From the cell containing the given text, extract its center point as (x, y) coordinate. 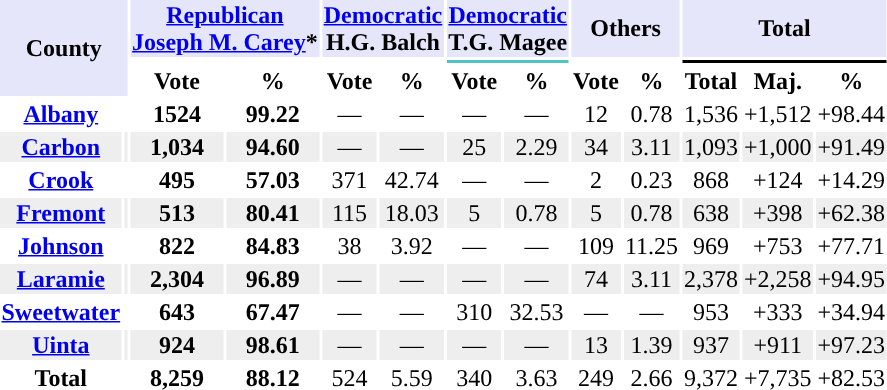
12 (596, 114)
638 (710, 213)
34 (596, 147)
Albany (61, 114)
643 (178, 312)
18.03 (412, 213)
+398 (778, 213)
DemocraticT.G. Magee (508, 28)
822 (178, 246)
Others (626, 28)
1,034 (178, 147)
2,378 (710, 279)
+98.44 (852, 114)
+911 (778, 345)
+62.38 (852, 213)
57.03 (272, 180)
+14.29 (852, 180)
+1,000 (778, 147)
1,093 (710, 147)
868 (710, 180)
1.39 (651, 345)
+97.23 (852, 345)
42.74 (412, 180)
+77.71 (852, 246)
County (64, 48)
96.89 (272, 279)
+333 (778, 312)
937 (710, 345)
310 (474, 312)
RepublicanJoseph M. Carey* (226, 28)
+1,512 (778, 114)
953 (710, 312)
32.53 (537, 312)
2 (596, 180)
969 (710, 246)
2,304 (178, 279)
99.22 (272, 114)
1,536 (710, 114)
Crook (61, 180)
11.25 (651, 246)
924 (178, 345)
Uinta (61, 345)
98.61 (272, 345)
94.60 (272, 147)
0.23 (651, 180)
67.47 (272, 312)
+34.94 (852, 312)
513 (178, 213)
+94.95 (852, 279)
84.83 (272, 246)
DemocraticH.G. Balch (383, 28)
13 (596, 345)
1524 (178, 114)
Fremont (61, 213)
109 (596, 246)
80.41 (272, 213)
3.92 (412, 246)
Maj. (778, 81)
+124 (778, 180)
Johnson (61, 246)
25 (474, 147)
+91.49 (852, 147)
38 (350, 246)
371 (350, 180)
74 (596, 279)
495 (178, 180)
115 (350, 213)
+2,258 (778, 279)
2.29 (537, 147)
+753 (778, 246)
Sweetwater (61, 312)
Carbon (61, 147)
Laramie (61, 279)
